Find where the given text appears and provide that cell's center as (X, Y) coordinate. 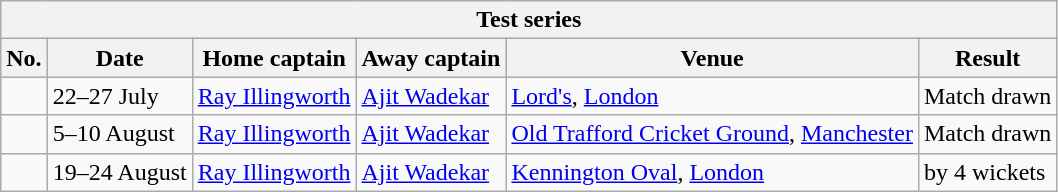
Date (120, 58)
5–10 August (120, 134)
Result (987, 58)
22–27 July (120, 96)
Lord's, London (712, 96)
Kennington Oval, London (712, 172)
19–24 August (120, 172)
No. (24, 58)
Old Trafford Cricket Ground, Manchester (712, 134)
Home captain (274, 58)
by 4 wickets (987, 172)
Away captain (431, 58)
Test series (529, 20)
Venue (712, 58)
